Pinpoint the cell where the given text exists, returning its [X, Y] midpoint coordinate. 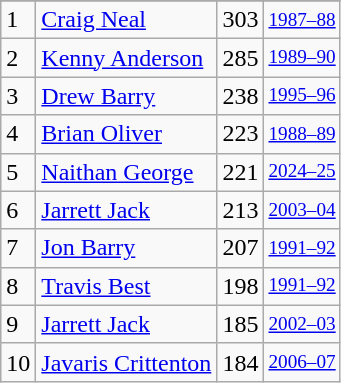
303 [240, 20]
2002–03 [302, 324]
223 [240, 134]
2 [18, 58]
10 [18, 362]
2024–25 [302, 172]
1989–90 [302, 58]
238 [240, 96]
3 [18, 96]
Kenny Anderson [126, 58]
Jon Barry [126, 248]
2003–04 [302, 210]
8 [18, 286]
Craig Neal [126, 20]
Naithan George [126, 172]
1988–89 [302, 134]
4 [18, 134]
221 [240, 172]
1 [18, 20]
7 [18, 248]
5 [18, 172]
Travis Best [126, 286]
1987–88 [302, 20]
1995–96 [302, 96]
184 [240, 362]
Brian Oliver [126, 134]
213 [240, 210]
9 [18, 324]
285 [240, 58]
Drew Barry [126, 96]
2006–07 [302, 362]
207 [240, 248]
198 [240, 286]
Javaris Crittenton [126, 362]
6 [18, 210]
185 [240, 324]
